Locate the cell with the specified text and output its (x, y) center coordinate. 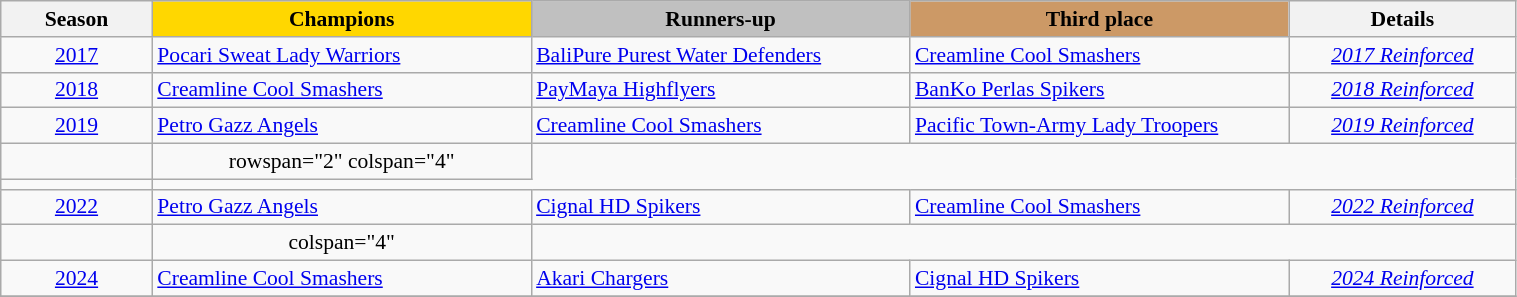
2022 (77, 207)
Details (1402, 19)
Pacific Town-Army Lady Troopers (1100, 126)
2019 Reinforced (1402, 126)
PayMaya Highflyers (720, 90)
Runners-up (720, 19)
2024 (77, 279)
rowspan="2" colspan="4" (342, 162)
BaliPure Purest Water Defenders (720, 55)
2017 Reinforced (1402, 55)
2019 (77, 126)
2017 (77, 55)
2018 (77, 90)
BanKo Perlas Spikers (1100, 90)
2024 Reinforced (1402, 279)
Pocari Sweat Lady Warriors (342, 55)
Third place (1100, 19)
Season (77, 19)
2018 Reinforced (1402, 90)
2022 Reinforced (1402, 207)
Champions (342, 19)
colspan="4" (342, 243)
Akari Chargers (720, 279)
